Extract the (x, y) coordinate from the center of the cell holding the provided text.  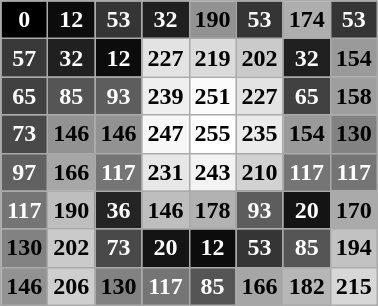
182 (306, 286)
174 (306, 20)
215 (354, 286)
255 (212, 134)
194 (354, 248)
36 (118, 210)
235 (260, 134)
219 (212, 58)
206 (72, 286)
158 (354, 96)
251 (212, 96)
97 (24, 172)
178 (212, 210)
170 (354, 210)
0 (24, 20)
57 (24, 58)
243 (212, 172)
231 (166, 172)
239 (166, 96)
210 (260, 172)
247 (166, 134)
